Extract the [x, y] coordinate from the center of the cell holding the provided text.  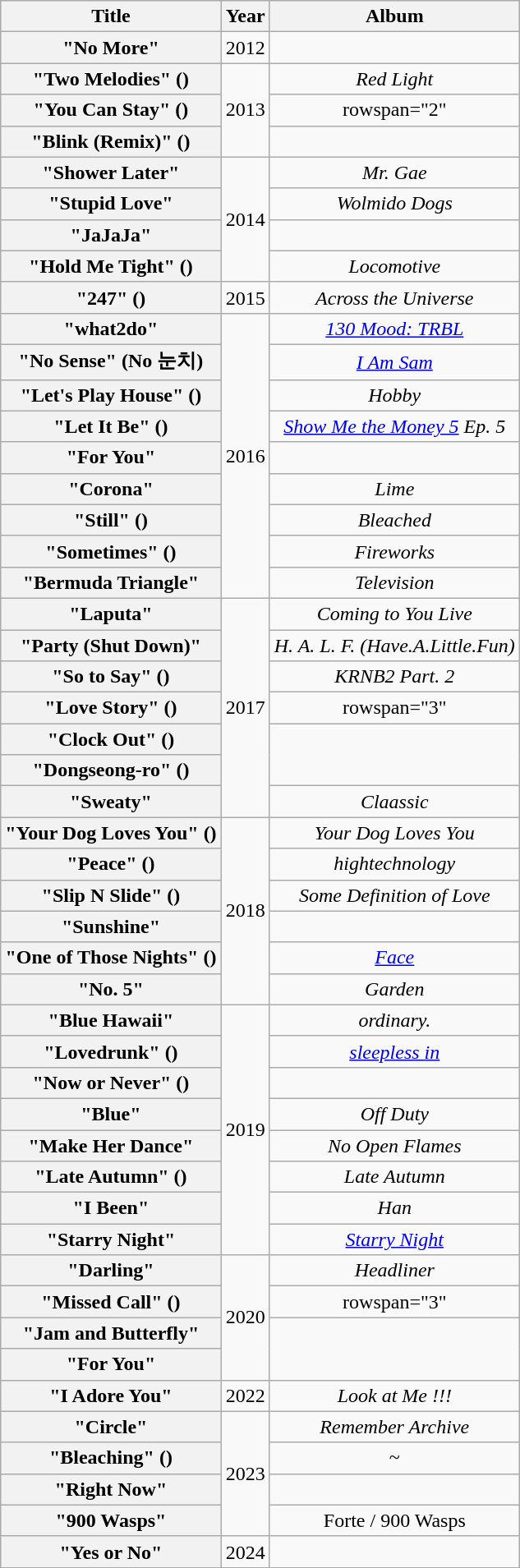
2014 [245, 219]
2023 [245, 1474]
"JaJaJa" [111, 235]
"Party (Shut Down)" [111, 645]
Late Autumn [394, 1177]
"Starry Night" [111, 1239]
"Slip N Slide" () [111, 895]
Forte / 900 Wasps [394, 1520]
~ [394, 1458]
Red Light [394, 79]
Locomotive [394, 266]
"Now or Never" () [111, 1083]
2024 [245, 1552]
"So to Say" () [111, 677]
rowspan="2" [394, 110]
"Jam and Butterfly" [111, 1333]
Headliner [394, 1271]
Han [394, 1208]
Face [394, 958]
Your Dog Loves You [394, 833]
"I Adore You" [111, 1396]
2018 [245, 911]
"900 Wasps" [111, 1520]
"Bleaching" () [111, 1458]
Year [245, 16]
"Dongseong-ro" () [111, 770]
"Sweaty" [111, 802]
"I Been" [111, 1208]
Some Definition of Love [394, 895]
2015 [245, 297]
"Your Dog Loves You" () [111, 833]
"No. 5" [111, 989]
Across the Universe [394, 297]
I Am Sam [394, 361]
"Yes or No" [111, 1552]
"Circle" [111, 1427]
"Missed Call" () [111, 1302]
"Blue" [111, 1114]
"Lovedrunk" () [111, 1051]
Starry Night [394, 1239]
Mr. Gae [394, 172]
"Late Autumn" () [111, 1177]
Title [111, 16]
Coming to You Live [394, 614]
"247" () [111, 297]
Hobby [394, 395]
Off Duty [394, 1114]
"Love Story" () [111, 708]
"Darling" [111, 1271]
sleepless in [394, 1051]
2013 [245, 110]
2020 [245, 1317]
"Bermuda Triangle" [111, 582]
"Clock Out" () [111, 739]
"Two Melodies" () [111, 79]
"Sometimes" () [111, 551]
Remember Archive [394, 1427]
Bleached [394, 520]
"Peace" () [111, 864]
"One of Those Nights" () [111, 958]
KRNB2 Part. 2 [394, 677]
"Blink (Remix)" () [111, 141]
2019 [245, 1129]
Claassic [394, 802]
ordinary. [394, 1020]
2022 [245, 1396]
"Make Her Dance" [111, 1146]
Show Me the Money 5 Ep. 5 [394, 426]
"Sunshine" [111, 927]
"No Sense" (No 눈치) [111, 361]
hightechnology [394, 864]
2012 [245, 48]
Lime [394, 489]
"You Can Stay" () [111, 110]
Television [394, 582]
"Still" () [111, 520]
"No More" [111, 48]
Album [394, 16]
"Right Now" [111, 1489]
Garden [394, 989]
"Hold Me Tight" () [111, 266]
"what2do" [111, 329]
"Corona" [111, 489]
H. A. L. F. (Have.A.Little.Fun) [394, 645]
"Stupid Love" [111, 204]
Fireworks [394, 551]
"Let It Be" () [111, 426]
Look at Me !!! [394, 1396]
"Blue Hawaii" [111, 1020]
2017 [245, 707]
130 Mood: TRBL [394, 329]
"Laputa" [111, 614]
No Open Flames [394, 1146]
"Let's Play House" () [111, 395]
2016 [245, 455]
"Shower Later" [111, 172]
Wolmido Dogs [394, 204]
